Locate the cell with the specified text and output its (x, y) center coordinate. 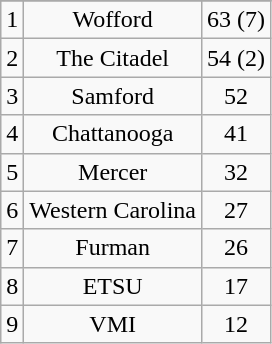
ETSU (113, 286)
Samford (113, 96)
6 (12, 210)
26 (236, 248)
5 (12, 172)
Mercer (113, 172)
3 (12, 96)
VMI (113, 324)
2 (12, 58)
32 (236, 172)
7 (12, 248)
Chattanooga (113, 134)
The Citadel (113, 58)
Western Carolina (113, 210)
Wofford (113, 20)
4 (12, 134)
54 (2) (236, 58)
8 (12, 286)
27 (236, 210)
1 (12, 20)
52 (236, 96)
41 (236, 134)
63 (7) (236, 20)
Furman (113, 248)
12 (236, 324)
9 (12, 324)
17 (236, 286)
